Return (X, Y) of the center of cell containing provided text 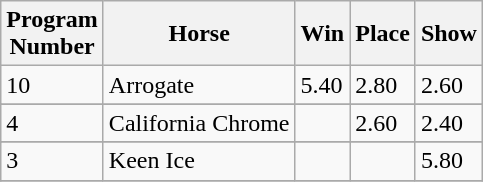
Show (448, 34)
4 (52, 123)
California Chrome (199, 123)
5.40 (322, 85)
Win (322, 34)
Arrogate (199, 85)
3 (52, 161)
10 (52, 85)
Keen Ice (199, 161)
5.80 (448, 161)
2.40 (448, 123)
ProgramNumber (52, 34)
Place (383, 34)
2.80 (383, 85)
Horse (199, 34)
